Locate the cell with the specified text and output its (x, y) center coordinate. 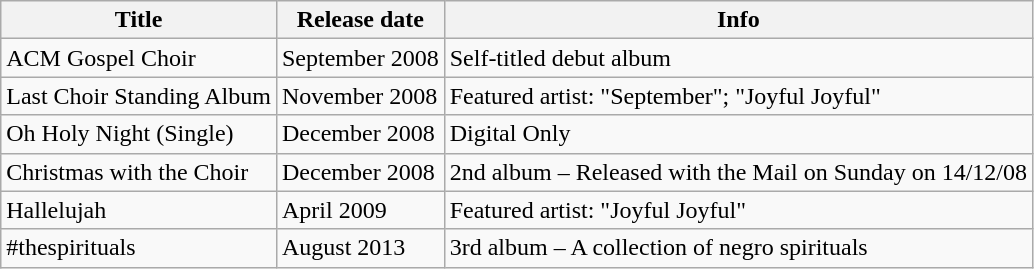
August 2013 (360, 248)
Digital Only (738, 134)
Title (139, 20)
Info (738, 20)
November 2008 (360, 96)
Last Choir Standing Album (139, 96)
Oh Holy Night (Single) (139, 134)
Featured artist: "September"; "Joyful Joyful" (738, 96)
#thespirituals (139, 248)
September 2008 (360, 58)
Hallelujah (139, 210)
Self-titled debut album (738, 58)
Release date (360, 20)
Featured artist: "Joyful Joyful" (738, 210)
3rd album – A collection of negro spirituals (738, 248)
Christmas with the Choir (139, 172)
2nd album – Released with the Mail on Sunday on 14/12/08 (738, 172)
ACM Gospel Choir (139, 58)
April 2009 (360, 210)
